Search for the cell housing the specified text and yield its (x, y) center coordinate. 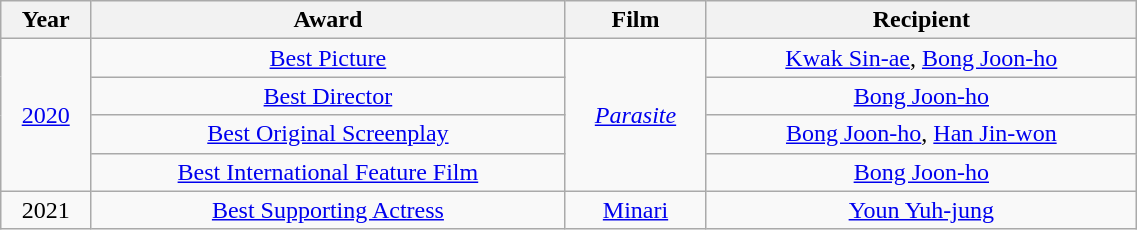
Minari (636, 210)
Best Director (328, 96)
Best Supporting Actress (328, 210)
2021 (46, 210)
2020 (46, 115)
Best Picture (328, 58)
Best Original Screenplay (328, 134)
Recipient (922, 20)
Youn Yuh-jung (922, 210)
Year (46, 20)
Best International Feature Film (328, 172)
Parasite (636, 115)
Bong Joon-ho, Han Jin-won (922, 134)
Award (328, 20)
Kwak Sin-ae, Bong Joon-ho (922, 58)
Film (636, 20)
